Scan for the cell matching the given text and deliver its (X, Y) coordinate at center. 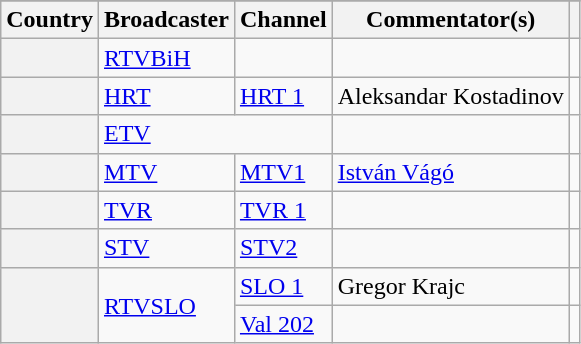
RTVSLO (166, 305)
Channel (283, 20)
MTV1 (283, 172)
MTV (166, 172)
TVR (166, 210)
HRT (166, 96)
Val 202 (283, 324)
István Vágó (450, 172)
TVR 1 (283, 210)
RTVBiH (166, 58)
STV (166, 248)
SLO 1 (283, 286)
Aleksandar Kostadinov (450, 96)
ETV (215, 134)
Commentator(s) (450, 20)
Country (50, 20)
STV2 (283, 248)
Gregor Krajc (450, 286)
HRT 1 (283, 96)
Broadcaster (166, 20)
